Identify which cell holds the provided text, then report its (X, Y) central coordinate. 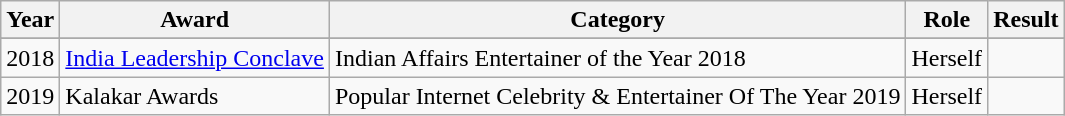
India Leadership Conclave (195, 58)
Kalakar Awards (195, 96)
2018 (30, 58)
Popular Internet Celebrity & Entertainer Of The Year 2019 (617, 96)
2019 (30, 96)
Indian Affairs Entertainer of the Year 2018 (617, 58)
Category (617, 20)
Role (947, 20)
Result (1026, 20)
Award (195, 20)
Year (30, 20)
